Scan for the cell matching the given text and deliver its [x, y] coordinate at center. 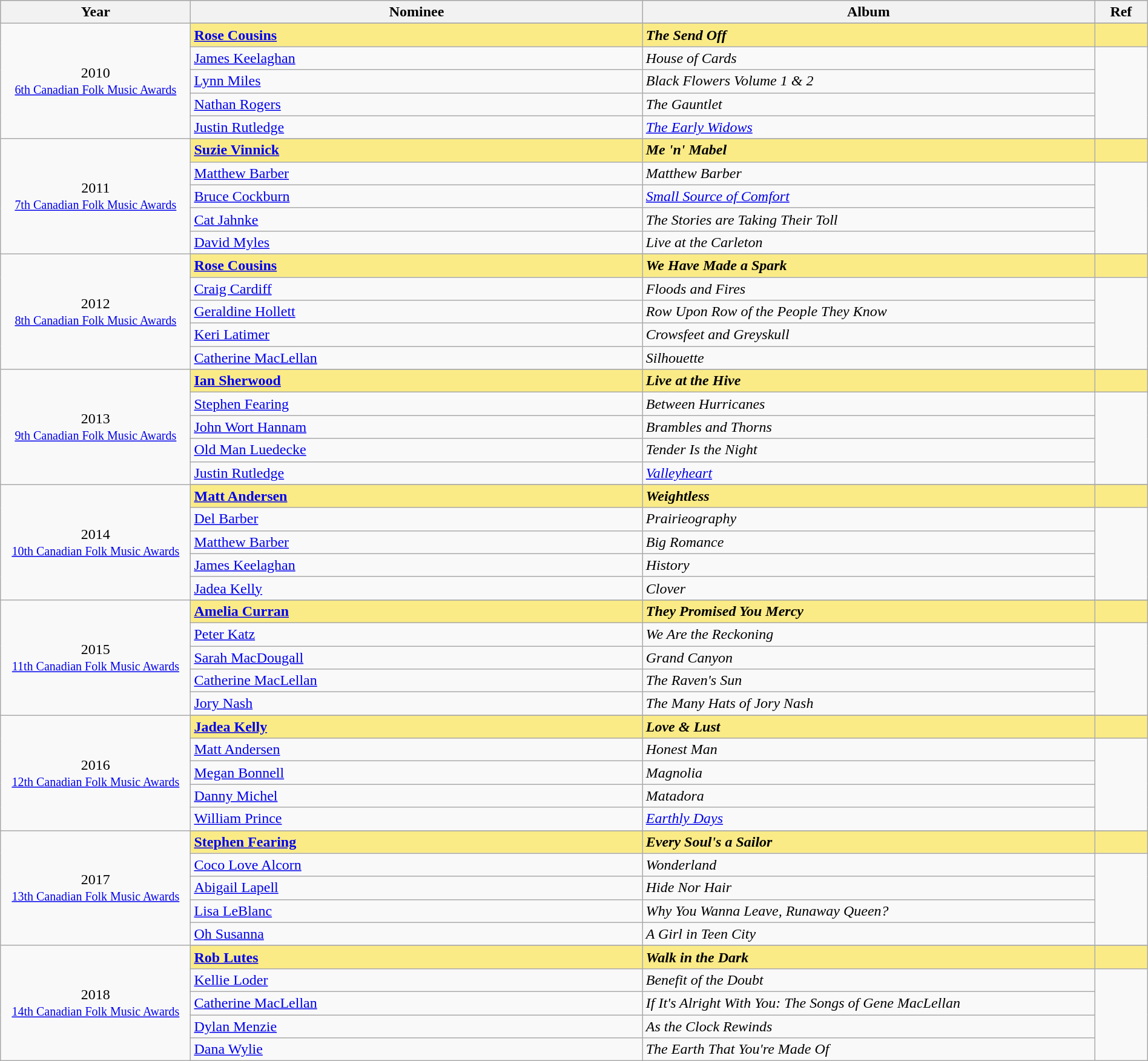
Jory Nash [417, 704]
2014 10th Canadian Folk Music Awards [96, 542]
Coco Love Alcorn [417, 865]
2016 12th Canadian Folk Music Awards [96, 773]
Geraldine Hollett [417, 312]
Floods and Fires [868, 289]
Del Barber [417, 519]
Grand Canyon [868, 657]
Why You Wanna Leave, Runaway Queen? [868, 911]
2012 8th Canadian Folk Music Awards [96, 311]
Me 'n' Mabel [868, 150]
Dana Wylie [417, 1049]
If It's Alright With You: The Songs of Gene MacLellan [868, 1003]
Year [96, 12]
The Earth That You're Made Of [868, 1049]
The Many Hats of Jory Nash [868, 704]
Ref [1121, 12]
Oh Susanna [417, 934]
2013 9th Canadian Folk Music Awards [96, 427]
They Promised You Mercy [868, 611]
Album [868, 12]
Hide Nor Hair [868, 888]
John Wort Hannam [417, 427]
2011 7th Canadian Folk Music Awards [96, 196]
Big Romance [868, 542]
Black Flowers Volume 1 & 2 [868, 81]
Love & Lust [868, 727]
The Stories are Taking Their Toll [868, 219]
Keri Latimer [417, 335]
Clover [868, 588]
A Girl in Teen City [868, 934]
Tender Is the Night [868, 450]
Row Upon Row of the People They Know [868, 312]
Peter Katz [417, 634]
We Have Made a Spark [868, 265]
Abigail Lapell [417, 888]
Cat Jahnke [417, 219]
Sarah MacDougall [417, 657]
We Are the Reckoning [868, 634]
Between Hurricanes [868, 404]
Small Source of Comfort [868, 196]
Earthly Days [868, 819]
The Gauntlet [868, 104]
Every Soul's a Sailor [868, 842]
Brambles and Thorns [868, 427]
Magnolia [868, 773]
2017 13th Canadian Folk Music Awards [96, 888]
Megan Bonnell [417, 773]
Bruce Cockburn [417, 196]
Rob Lutes [417, 957]
The Early Widows [868, 127]
Matadora [868, 796]
Valleyheart [868, 473]
Old Man Luedecke [417, 450]
2015 11th Canadian Folk Music Awards [96, 657]
As the Clock Rewinds [868, 1026]
Lisa LeBlanc [417, 911]
Kellie Loder [417, 980]
Craig Cardiff [417, 289]
Live at the Hive [868, 381]
William Prince [417, 819]
Amelia Curran [417, 611]
Danny Michel [417, 796]
Nathan Rogers [417, 104]
House of Cards [868, 58]
Nominee [417, 12]
David Myles [417, 242]
Walk in the Dark [868, 957]
Live at the Carleton [868, 242]
Lynn Miles [417, 81]
History [868, 565]
Suzie Vinnick [417, 150]
Silhouette [868, 358]
Dylan Menzie [417, 1026]
Wonderland [868, 865]
Honest Man [868, 750]
Benefit of the Doubt [868, 980]
Ian Sherwood [417, 381]
The Raven's Sun [868, 681]
The Send Off [868, 35]
2018 14th Canadian Folk Music Awards [96, 1003]
2010 6th Canadian Folk Music Awards [96, 81]
Crowsfeet and Greyskull [868, 335]
Weightless [868, 496]
Prairieography [868, 519]
